Locate the cell with the specified text and output its (x, y) center coordinate. 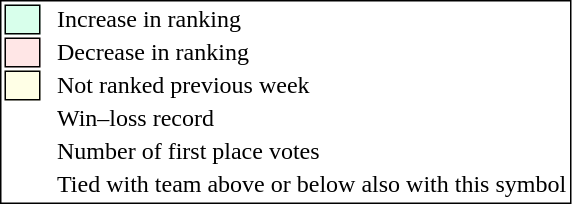
Not ranked previous week (312, 85)
Increase in ranking (312, 19)
Decrease in ranking (312, 53)
Win–loss record (312, 119)
Tied with team above or below also with this symbol (312, 185)
Number of first place votes (312, 151)
